Output the [X, Y] coordinate of the center of the cell containing the given text.  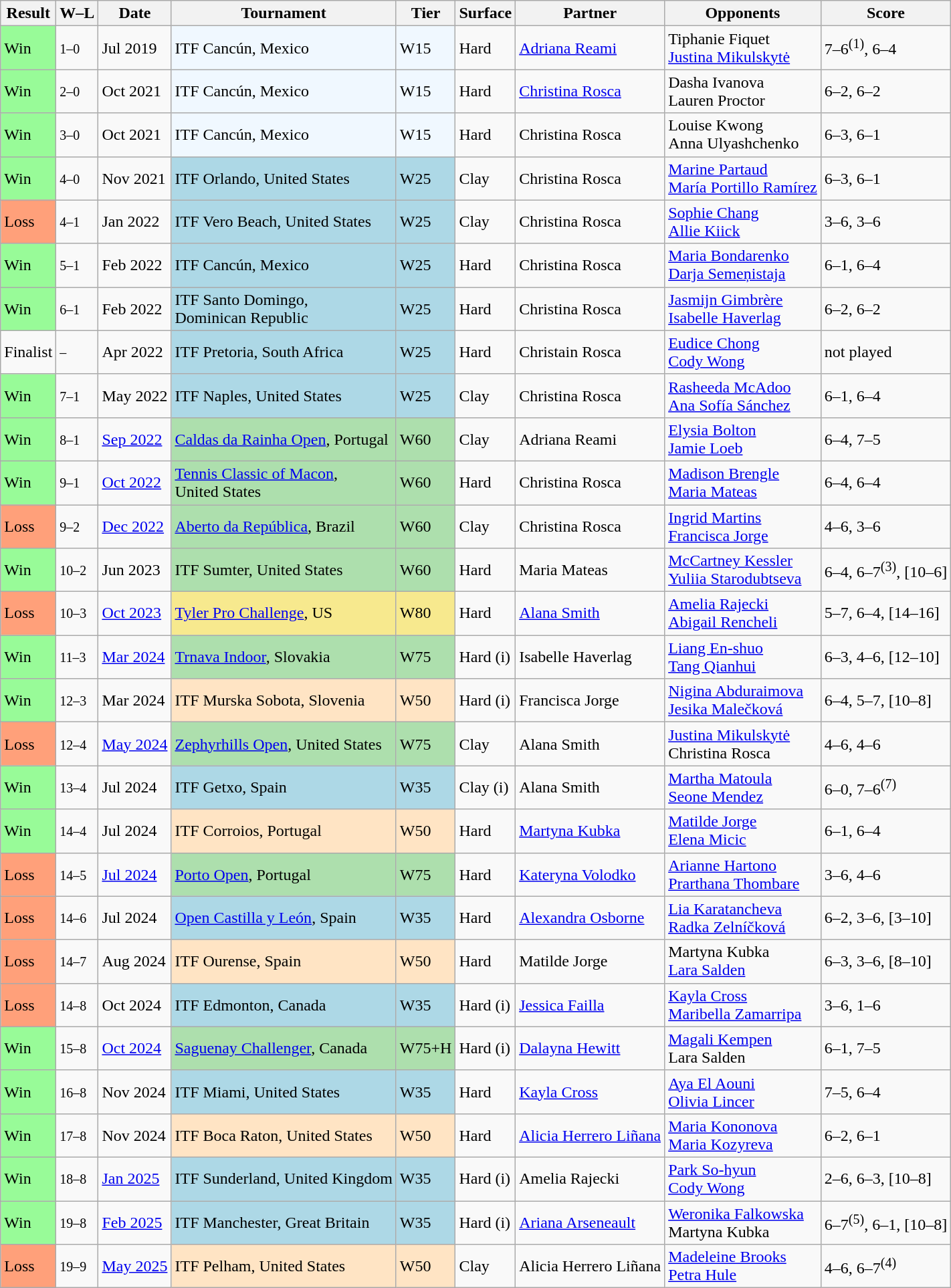
14–5 [78, 875]
Oct 2022 [135, 483]
ITF Murska Sobota, Slovenia [284, 701]
Kayla Cross [590, 1091]
Martyna Kubka Lara Salden [743, 962]
Park So-hyun Cody Wong [743, 1178]
6–4, 6–7(3), [10–6] [885, 570]
7–5, 6–4 [885, 1091]
19–8 [78, 1222]
6–3, 4–6, [12–10] [885, 657]
Rasheeda McAdoo Ana Sofía Sánchez [743, 396]
Surface [486, 13]
W75+H [425, 1049]
ITF Miami, United States [284, 1091]
Porto Open, Portugal [284, 875]
ITF Getxo, Spain [284, 788]
ITF Vero Beach, United States [284, 222]
4–6, 4–6 [885, 744]
Elysia Bolton Jamie Loeb [743, 439]
ITF Santo Domingo, Dominican Republic [284, 309]
Weronika Falkowska Martyna Kubka [743, 1222]
9–1 [78, 483]
4–1 [78, 222]
Matilde Jorge Elena Micic [743, 831]
Maria Bondarenko Darja Semeņistaja [743, 265]
W80 [425, 614]
Caldas da Rainha Open, Portugal [284, 439]
Oct 2023 [135, 614]
6–4, 7–5 [885, 439]
Maria Mateas [590, 570]
ITF Pelham, United States [284, 1267]
6–7(5), 6–1, [10–8] [885, 1222]
6–4, 6–4 [885, 483]
1–0 [78, 48]
Clay (i) [486, 788]
Jessica Failla [590, 1004]
Trnava Indoor, Slovakia [284, 657]
ITF Naples, United States [284, 396]
8–1 [78, 439]
Martha Matoula Seone Mendez [743, 788]
19–9 [78, 1267]
Apr 2022 [135, 352]
Kayla Cross Maribella Zamarripa [743, 1004]
17–8 [78, 1136]
3–6, 1–6 [885, 1004]
May 2025 [135, 1267]
Dalayna Hewitt [590, 1049]
4–0 [78, 178]
Kateryna Volodko [590, 875]
14–6 [78, 918]
4–6, 6–7(4) [885, 1267]
14–8 [78, 1004]
10–2 [78, 570]
Tier [425, 13]
ITF Manchester, Great Britain [284, 1222]
Magali Kempen Lara Salden [743, 1049]
Date [135, 13]
– [78, 352]
Jun 2023 [135, 570]
6–2, 6–1 [885, 1136]
7–6(1), 6–4 [885, 48]
ITF Sumter, United States [284, 570]
Feb 2025 [135, 1222]
ITF Orlando, United States [284, 178]
Alexandra Osborne [590, 918]
Liang En-shuo Tang Qianhui [743, 657]
15–8 [78, 1049]
Madison Brengle Maria Mateas [743, 483]
ITF Pretoria, South Africa [284, 352]
5–1 [78, 265]
ITF Corroios, Portugal [284, 831]
Lia Karatancheva Radka Zelníčková [743, 918]
3–6, 4–6 [885, 875]
Isabelle Haverlag [590, 657]
Jan 2022 [135, 222]
Tiphanie Fiquet Justina Mikulskytė [743, 48]
10–3 [78, 614]
not played [885, 352]
Tyler Pro Challenge, US [284, 614]
Score [885, 13]
Amelia Rajecki [590, 1178]
12–3 [78, 701]
Maria Kononova Maria Kozyreva [743, 1136]
Jan 2025 [135, 1178]
Result [28, 13]
16–8 [78, 1091]
6–4, 5–7, [10–8] [885, 701]
Opponents [743, 13]
ITF Edmonton, Canada [284, 1004]
Sophie Chang Allie Kiick [743, 222]
Martyna Kubka [590, 831]
14–4 [78, 831]
Marine Partaud María Portillo Ramírez [743, 178]
ITF Boca Raton, United States [284, 1136]
Nigina Abduraimova Jesika Malečková [743, 701]
Dec 2022 [135, 526]
McCartney Kessler Yuliia Starodubtseva [743, 570]
6–0, 7–6(7) [885, 788]
9–2 [78, 526]
Aya El Aouni Olivia Lincer [743, 1091]
Jasmijn Gimbrère Isabelle Haverlag [743, 309]
Madeleine Brooks Petra Hule [743, 1267]
W–L [78, 13]
Partner [590, 13]
Amelia Rajecki Abigail Rencheli [743, 614]
3–0 [78, 135]
Tournament [284, 13]
5–7, 6–4, [14–16] [885, 614]
Ariana Arseneault [590, 1222]
ITF Sunderland, United Kingdom [284, 1178]
6–3, 3–6, [8–10] [885, 962]
Francisca Jorge [590, 701]
Zephyrhills Open, United States [284, 744]
Aberto da República, Brazil [284, 526]
6–1, 7–5 [885, 1049]
7–1 [78, 396]
May 2024 [135, 744]
Sep 2022 [135, 439]
Finalist [28, 352]
Jul 2019 [135, 48]
6–2, 3–6, [3–10] [885, 918]
Nov 2021 [135, 178]
Aug 2024 [135, 962]
Arianne Hartono Prarthana Thombare [743, 875]
14–7 [78, 962]
2–0 [78, 91]
Eudice Chong Cody Wong [743, 352]
Saguenay Challenger, Canada [284, 1049]
18–8 [78, 1178]
13–4 [78, 788]
2–6, 6–3, [10–8] [885, 1178]
Dasha Ivanova Lauren Proctor [743, 91]
ITF Ourense, Spain [284, 962]
12–4 [78, 744]
Justina Mikulskytė Christina Rosca [743, 744]
Louise Kwong Anna Ulyashchenko [743, 135]
Tennis Classic of Macon, United States [284, 483]
Open Castilla y León, Spain [284, 918]
Ingrid Martins Francisca Jorge [743, 526]
May 2022 [135, 396]
11–3 [78, 657]
3–6, 3–6 [885, 222]
6–1 [78, 309]
Matilde Jorge [590, 962]
Christain Rosca [590, 352]
4–6, 3–6 [885, 526]
